Scan for the cell matching the given text and deliver its [x, y] coordinate at center. 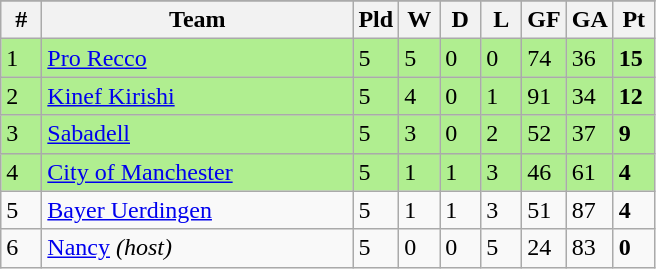
51 [544, 210]
87 [590, 210]
36 [590, 58]
83 [590, 248]
46 [544, 172]
37 [590, 134]
Nancy (host) [198, 248]
Pt [634, 20]
6 [22, 248]
Sabadell [198, 134]
Pro Recco [198, 58]
Kinef Kirishi [198, 96]
D [460, 20]
GF [544, 20]
L [502, 20]
Team [198, 20]
GA [590, 20]
52 [544, 134]
61 [590, 172]
# [22, 20]
City of Manchester [198, 172]
74 [544, 58]
9 [634, 134]
12 [634, 96]
W [420, 20]
Bayer Uerdingen [198, 210]
Pld [376, 20]
15 [634, 58]
34 [590, 96]
91 [544, 96]
24 [544, 248]
